Extract the [X, Y] coordinate from the center of the cell holding the provided text.  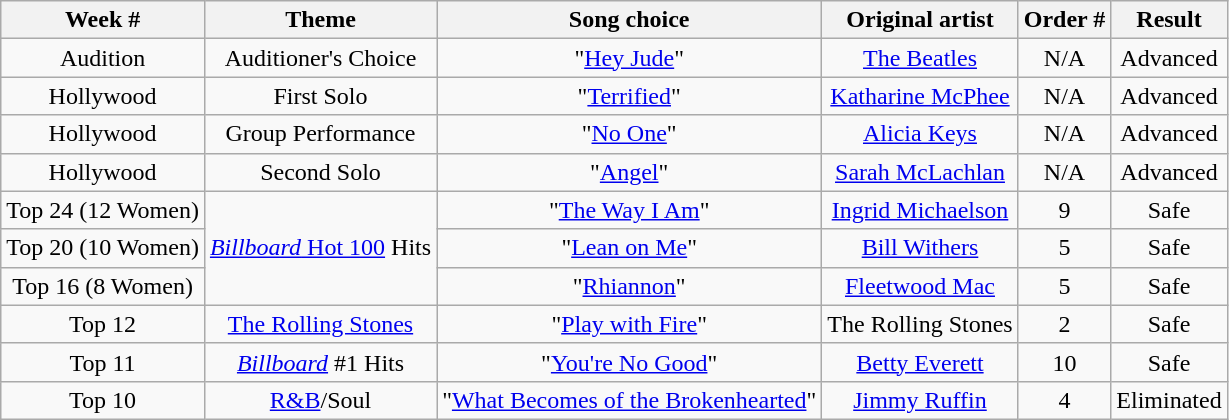
First Solo [320, 96]
Auditioner's Choice [320, 58]
Katharine McPhee [920, 96]
Top 12 [103, 324]
Billboard #1 Hits [320, 362]
Theme [320, 20]
Betty Everett [920, 362]
Sarah McLachlan [920, 172]
Fleetwood Mac [920, 286]
"Lean on Me" [630, 248]
Ingrid Michaelson [920, 210]
"No One" [630, 134]
Eliminated [1169, 400]
"The Way I Am" [630, 210]
"What Becomes of the Brokenhearted" [630, 400]
Billboard Hot 100 Hits [320, 248]
Song choice [630, 20]
Top 20 (10 Women) [103, 248]
Top 24 (12 Women) [103, 210]
Top 10 [103, 400]
Alicia Keys [920, 134]
Order # [1064, 20]
The Beatles [920, 58]
"Terrified" [630, 96]
Second Solo [320, 172]
Group Performance [320, 134]
"Play with Fire" [630, 324]
Top 16 (8 Women) [103, 286]
2 [1064, 324]
R&B/Soul [320, 400]
4 [1064, 400]
Jimmy Ruffin [920, 400]
Bill Withers [920, 248]
Audition [103, 58]
10 [1064, 362]
"You're No Good" [630, 362]
Top 11 [103, 362]
Result [1169, 20]
"Rhiannon" [630, 286]
Original artist [920, 20]
"Hey Jude" [630, 58]
Week # [103, 20]
9 [1064, 210]
"Angel" [630, 172]
